Return [X, Y] of the center of cell containing provided text 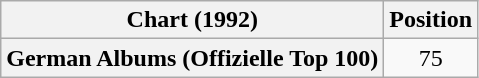
Position [431, 20]
75 [431, 58]
Chart (1992) [192, 20]
German Albums (Offizielle Top 100) [192, 58]
